Detect which cell encompasses the target text, then output its [x, y] center coordinate. 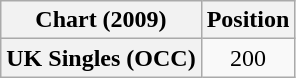
Chart (2009) [101, 20]
Position [248, 20]
UK Singles (OCC) [101, 58]
200 [248, 58]
